For the text-containing cell, return its midpoint in (X, Y) coordinate format. 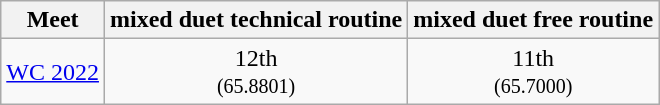
mixed duet free routine (534, 20)
Meet (53, 20)
WC 2022 (53, 72)
12th(65.8801) (256, 72)
11th(65.7000) (534, 72)
mixed duet technical routine (256, 20)
